Capture the cell that displays the provided text and extract its (x, y) central coordinate. 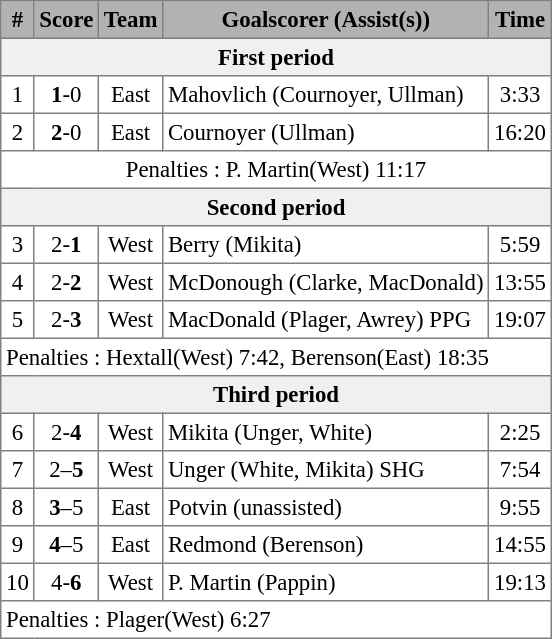
3:33 (520, 95)
6 (18, 432)
1-0 (66, 95)
Time (520, 20)
Redmond (Berenson) (326, 545)
Penalties : Plager(West) 6:27 (276, 620)
4–5 (66, 545)
Goalscorer (Assist(s)) (326, 20)
1 (18, 95)
16:20 (520, 132)
P. Martin (Pappin) (326, 582)
McDonough (Clarke, MacDonald) (326, 282)
Penalties : Hextall(West) 7:42, Berenson(East) 18:35 (276, 357)
7 (18, 470)
5:59 (520, 245)
2–5 (66, 470)
2-2 (66, 282)
Unger (White, Mikita) SHG (326, 470)
Team (131, 20)
Mahovlich (Cournoyer, Ullman) (326, 95)
# (18, 20)
2 (18, 132)
3 (18, 245)
5 (18, 320)
Potvin (unassisted) (326, 507)
3–5 (66, 507)
10 (18, 582)
9 (18, 545)
9:55 (520, 507)
Berry (Mikita) (326, 245)
Cournoyer (Ullman) (326, 132)
2-0 (66, 132)
Penalties : P. Martin(West) 11:17 (276, 170)
7:54 (520, 470)
First period (276, 57)
MacDonald (Plager, Awrey) PPG (326, 320)
8 (18, 507)
14:55 (520, 545)
4 (18, 282)
Second period (276, 207)
4-6 (66, 582)
2:25 (520, 432)
Mikita (Unger, White) (326, 432)
2-3 (66, 320)
19:07 (520, 320)
Third period (276, 395)
2-1 (66, 245)
13:55 (520, 282)
2-4 (66, 432)
Score (66, 20)
19:13 (520, 582)
